Detect which cell encompasses the target text, then output its (x, y) center coordinate. 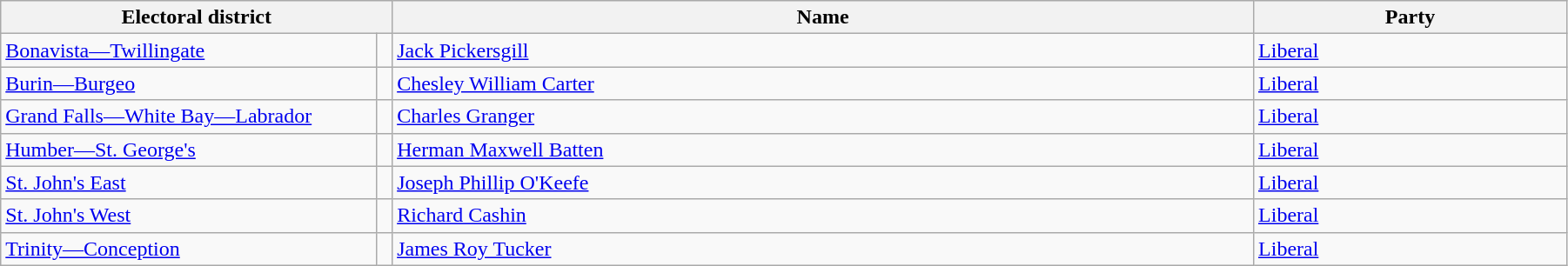
Richard Cashin (823, 216)
Charles Granger (823, 116)
Electoral district (197, 17)
Humber—St. George's (189, 150)
Trinity—Conception (189, 249)
Grand Falls—White Bay—Labrador (189, 116)
James Roy Tucker (823, 249)
Joseph Phillip O'Keefe (823, 183)
Herman Maxwell Batten (823, 150)
Burin—Burgeo (189, 83)
Bonavista—Twillingate (189, 50)
St. John's West (189, 216)
Chesley William Carter (823, 83)
Jack Pickersgill (823, 50)
Name (823, 17)
St. John's East (189, 183)
Party (1411, 17)
